Capture the cell that displays the provided text and extract its [X, Y] central coordinate. 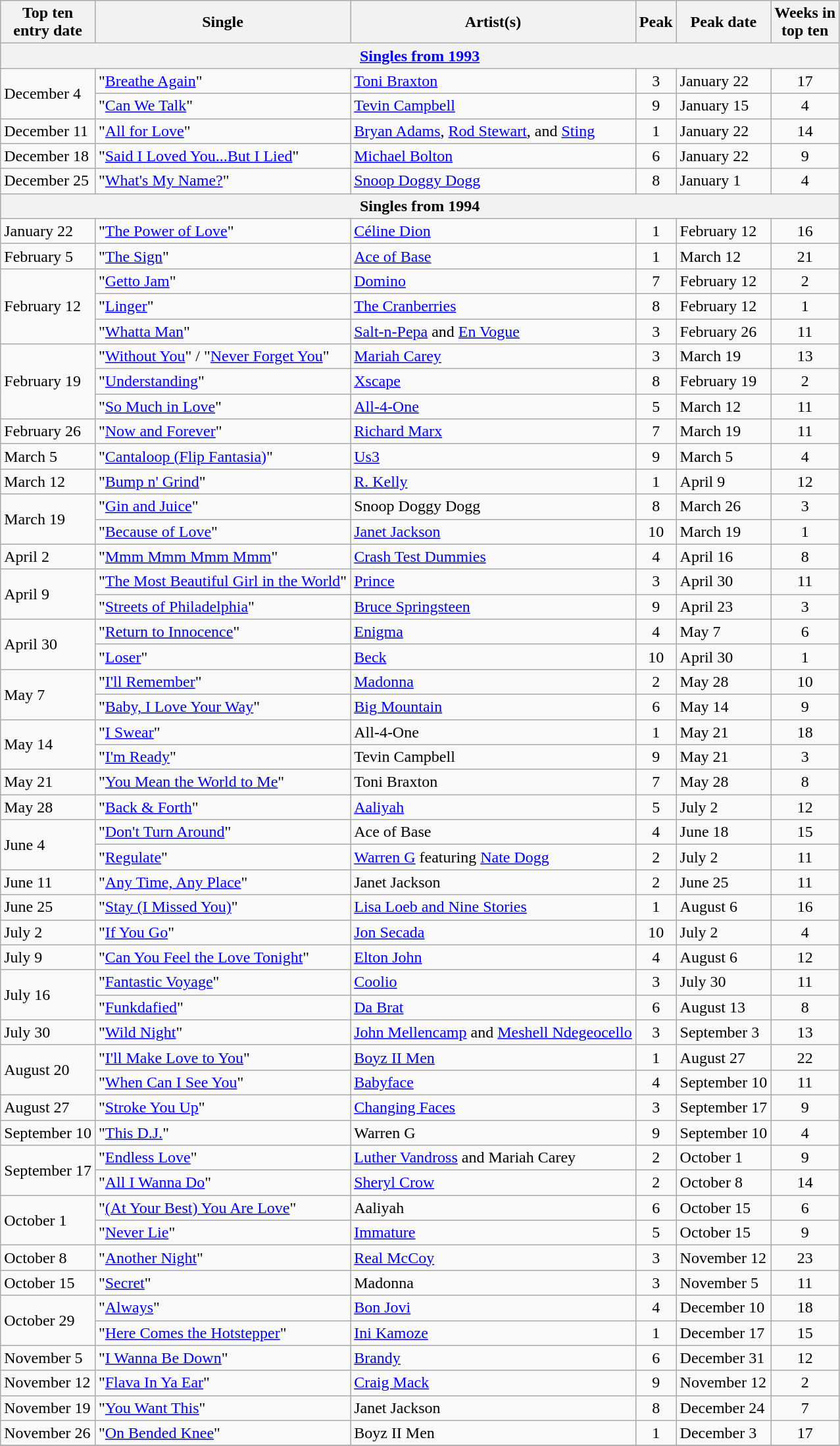
Coolio [493, 982]
"Regulate" [222, 857]
Crash Test Dummies [493, 557]
Babyface [493, 1082]
November 19 [48, 1408]
Us3 [493, 457]
Beck [493, 657]
"Secret" [222, 1283]
"Baby, I Love Your Way" [222, 707]
December 4 [48, 93]
Singles from 1994 [420, 206]
Luther Vandross and Mariah Carey [493, 1158]
June 11 [48, 882]
"When Can I See You" [222, 1082]
Top tenentry date [48, 22]
August 13 [724, 1007]
"Bump n' Grind" [222, 482]
"All I Wanna Do" [222, 1183]
"The Sign" [222, 256]
December 25 [48, 181]
December 31 [724, 1358]
Richard Marx [493, 432]
"All for Love" [222, 131]
Michael Bolton [493, 156]
"Another Night" [222, 1258]
June 18 [724, 832]
"The Most Beautiful Girl in the World" [222, 582]
"Never Lie" [222, 1233]
Mariah Carey [493, 357]
July 9 [48, 957]
August 20 [48, 1070]
"Cantaloop (Flip Fantasia)" [222, 457]
April 16 [724, 557]
"I'm Ready" [222, 757]
Lisa Loeb and Nine Stories [493, 907]
Xscape [493, 382]
July 16 [48, 995]
"This D.J." [222, 1132]
"Don't Turn Around" [222, 832]
December 24 [724, 1408]
"Stroke You Up" [222, 1107]
"You Mean the World to Me" [222, 782]
"Said I Loved You...But I Lied" [222, 156]
"On Bended Knee" [222, 1433]
"Flava In Ya Ear" [222, 1383]
"Here Comes the Hotstepper" [222, 1333]
"Loser" [222, 657]
"Gin and Juice" [222, 507]
"Linger" [222, 306]
Big Mountain [493, 707]
Real McCoy [493, 1258]
Warren G featuring Nate Dogg [493, 857]
September 3 [724, 1032]
"Endless Love" [222, 1158]
Bryan Adams, Rod Stewart, and Sting [493, 131]
Prince [493, 582]
December 10 [724, 1308]
22 [805, 1057]
December 3 [724, 1433]
"Fantastic Voyage" [222, 982]
"Can We Talk" [222, 106]
Da Brat [493, 1007]
Bon Jovi [493, 1308]
Bruce Springsteen [493, 607]
Jon Secada [493, 932]
"I'll Remember" [222, 682]
"I'll Make Love to You" [222, 1057]
"The Power of Love" [222, 231]
"Back & Forth" [222, 807]
"Whatta Man" [222, 331]
February 5 [48, 256]
Weeks intop ten [805, 22]
Peak [656, 22]
"You Want This" [222, 1408]
Changing Faces [493, 1107]
"If You Go" [222, 932]
"(At Your Best) You Are Love" [222, 1208]
Warren G [493, 1132]
"What's My Name?" [222, 181]
Craig Mack [493, 1383]
23 [805, 1258]
21 [805, 256]
December 18 [48, 156]
Single [222, 22]
"Because of Love" [222, 532]
"Always" [222, 1308]
Peak date [724, 22]
Brandy [493, 1358]
April 23 [724, 607]
Singles from 1993 [420, 56]
March 26 [724, 507]
Enigma [493, 632]
"So Much in Love" [222, 407]
"Mmm Mmm Mmm Mmm" [222, 557]
"I Wanna Be Down" [222, 1358]
December 17 [724, 1333]
"Without You" / "Never Forget You" [222, 357]
"I Swear" [222, 732]
April 2 [48, 557]
R. Kelly [493, 482]
"Return to Innocence" [222, 632]
"Streets of Philadelphia" [222, 607]
"Understanding" [222, 382]
Elton John [493, 957]
"Can You Feel the Love Tonight" [222, 957]
Salt-n-Pepa and En Vogue [493, 331]
"Wild Night" [222, 1032]
"Now and Forever" [222, 432]
"Funkdafied" [222, 1007]
December 11 [48, 131]
Ini Kamoze [493, 1333]
January 15 [724, 106]
"Stay (I Missed You)" [222, 907]
October 29 [48, 1320]
Artist(s) [493, 22]
Sheryl Crow [493, 1183]
Immature [493, 1233]
"Getto Jam" [222, 281]
The Cranberries [493, 306]
June 4 [48, 845]
November 26 [48, 1433]
Céline Dion [493, 231]
"Breathe Again" [222, 81]
Domino [493, 281]
January 1 [724, 181]
John Mellencamp and Meshell Ndegeocello [493, 1032]
"Any Time, Any Place" [222, 882]
